For the text-containing cell, return its midpoint in [x, y] coordinate format. 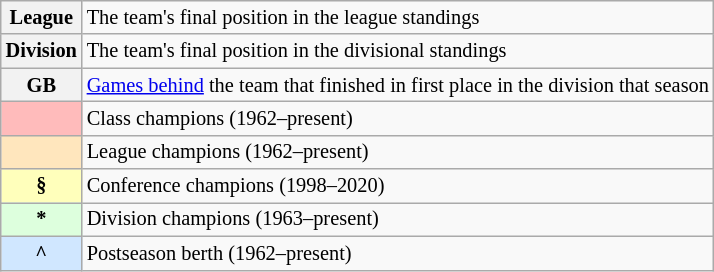
* [42, 219]
The team's final position in the divisional standings [398, 51]
The team's final position in the league standings [398, 17]
League [42, 17]
^ [42, 253]
League champions (1962–present) [398, 152]
Games behind the team that finished in first place in the division that season [398, 85]
Division champions (1963–present) [398, 219]
§ [42, 186]
Class champions (1962–present) [398, 118]
GB [42, 85]
Division [42, 51]
Postseason berth (1962–present) [398, 253]
Conference champions (1998–2020) [398, 186]
